Identify which cell holds the provided text, then report its [X, Y] central coordinate. 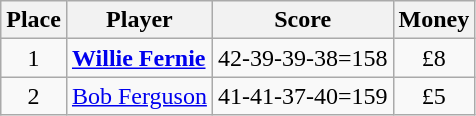
Score [302, 20]
42-39-39-38=158 [302, 58]
£5 [434, 96]
2 [34, 96]
Willie Fernie [139, 58]
Money [434, 20]
Player [139, 20]
Place [34, 20]
£8 [434, 58]
41-41-37-40=159 [302, 96]
Bob Ferguson [139, 96]
1 [34, 58]
